From the cell containing the given text, extract its center point as [x, y] coordinate. 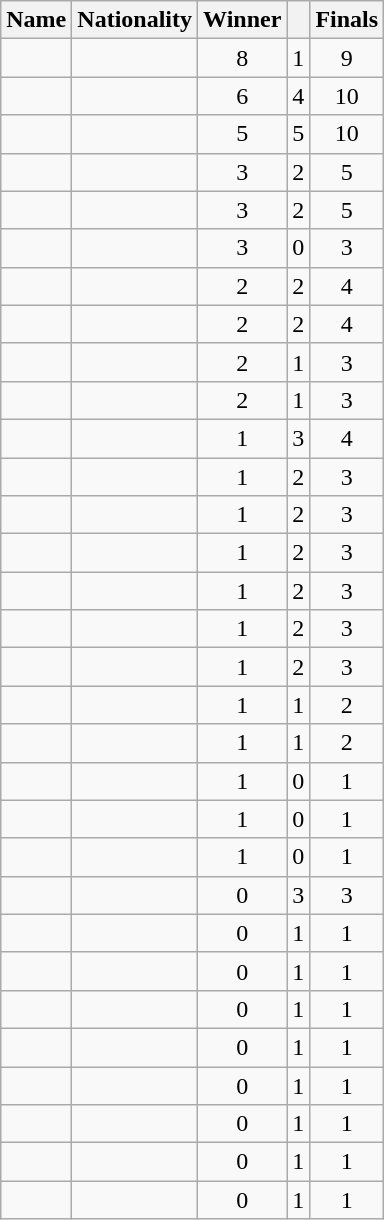
Name [36, 20]
6 [242, 96]
9 [347, 58]
8 [242, 58]
Winner [242, 20]
Finals [347, 20]
Nationality [135, 20]
